Find where the given text appears and provide that cell's center as (x, y) coordinate. 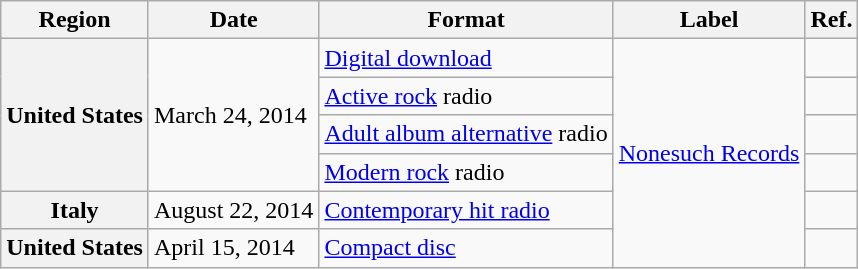
Italy (75, 210)
Nonesuch Records (709, 153)
Active rock radio (466, 96)
Ref. (832, 20)
Date (233, 20)
August 22, 2014 (233, 210)
Compact disc (466, 248)
Digital download (466, 58)
Contemporary hit radio (466, 210)
April 15, 2014 (233, 248)
Format (466, 20)
Label (709, 20)
Adult album alternative radio (466, 134)
Region (75, 20)
Modern rock radio (466, 172)
March 24, 2014 (233, 115)
